Determine the [X, Y] coordinate at the center of the cell enclosing the given text.  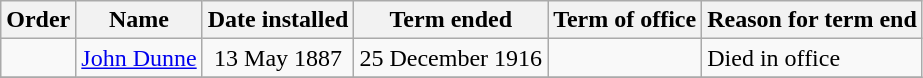
Term of office [625, 20]
Term ended [451, 20]
Date installed [278, 20]
John Dunne [139, 58]
13 May 1887 [278, 58]
Name [139, 20]
Order [38, 20]
Reason for term end [812, 20]
Died in office [812, 58]
25 December 1916 [451, 58]
